Return the (X, Y) coordinate for the center point of the cell that contains the specified text.  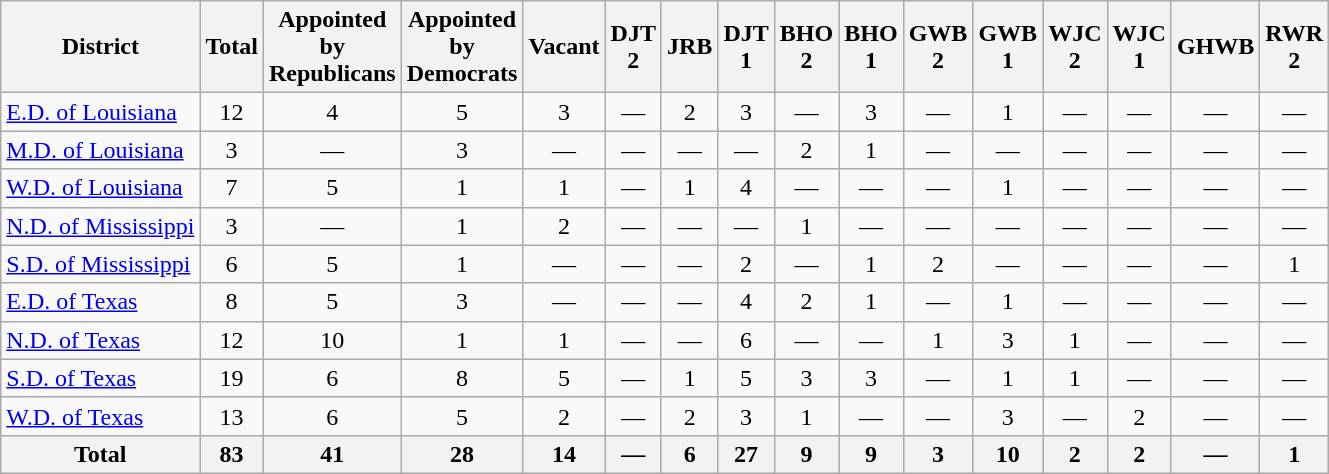
M.D. of Louisiana (100, 150)
7 (232, 188)
28 (462, 454)
JRB (689, 47)
N.D. of Mississippi (100, 226)
WJC1 (1139, 47)
GWB2 (938, 47)
13 (232, 416)
41 (332, 454)
DJT2 (633, 47)
S.D. of Mississippi (100, 264)
District (100, 47)
E.D. of Louisiana (100, 112)
W.D. of Louisiana (100, 188)
S.D. of Texas (100, 378)
BHO1 (871, 47)
RWR2 (1294, 47)
GHWB (1215, 47)
N.D. of Texas (100, 340)
AppointedbyRepublicans (332, 47)
WJC2 (1075, 47)
GWB1 (1008, 47)
Vacant (564, 47)
E.D. of Texas (100, 302)
19 (232, 378)
BHO2 (806, 47)
14 (564, 454)
W.D. of Texas (100, 416)
27 (746, 454)
AppointedbyDemocrats (462, 47)
DJT1 (746, 47)
83 (232, 454)
